Extract the [X, Y] coordinate from the center of the cell holding the provided text.  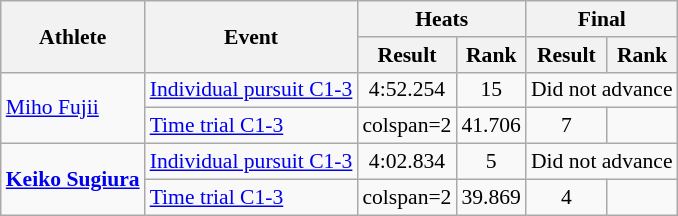
Final [602, 19]
7 [566, 126]
Keiko Sugiura [73, 180]
Heats [442, 19]
5 [490, 162]
4:52.254 [406, 90]
4:02.834 [406, 162]
41.706 [490, 126]
4 [566, 197]
Athlete [73, 36]
39.869 [490, 197]
Miho Fujii [73, 108]
Event [252, 36]
15 [490, 90]
